Search for the cell housing the specified text and yield its (X, Y) center coordinate. 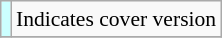
Indicates cover version (116, 19)
